Find where the given text appears and provide that cell's center as [X, Y] coordinate. 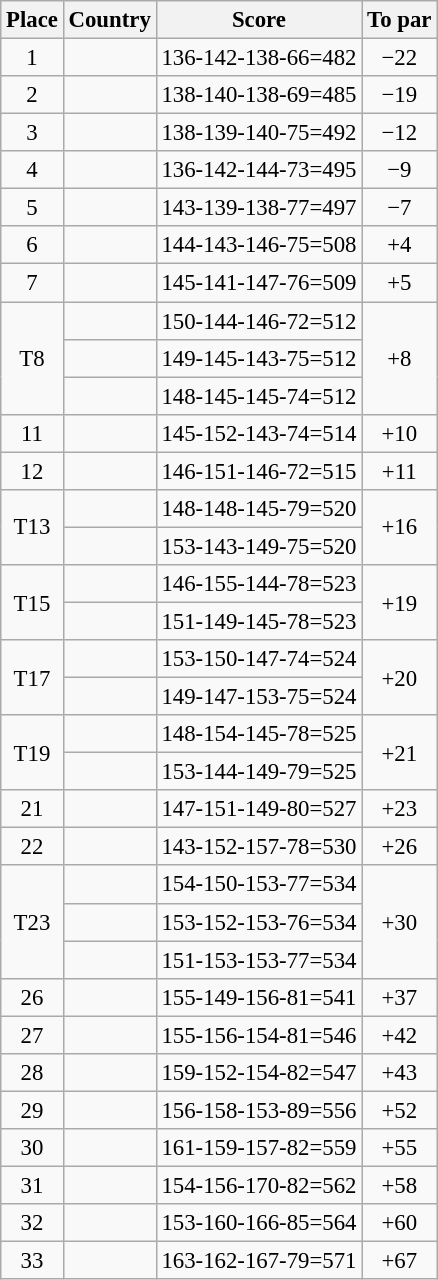
146-155-144-78=523 [259, 584]
143-139-138-77=497 [259, 208]
26 [32, 997]
12 [32, 471]
136-142-144-73=495 [259, 170]
147-151-149-80=527 [259, 809]
21 [32, 809]
Score [259, 20]
+8 [400, 358]
151-149-145-78=523 [259, 621]
150-144-146-72=512 [259, 321]
2 [32, 95]
+42 [400, 1035]
138-139-140-75=492 [259, 133]
+5 [400, 283]
+16 [400, 528]
22 [32, 847]
To par [400, 20]
T23 [32, 922]
29 [32, 1110]
−22 [400, 58]
161-159-157-82=559 [259, 1148]
5 [32, 208]
+67 [400, 1261]
4 [32, 170]
T17 [32, 678]
144-143-146-75=508 [259, 245]
153-152-153-76=534 [259, 922]
+23 [400, 809]
145-141-147-76=509 [259, 283]
148-145-145-74=512 [259, 396]
+11 [400, 471]
T13 [32, 528]
1 [32, 58]
11 [32, 433]
Country [110, 20]
+52 [400, 1110]
163-162-167-79=571 [259, 1261]
138-140-138-69=485 [259, 95]
−9 [400, 170]
136-142-138-66=482 [259, 58]
154-156-170-82=562 [259, 1185]
+43 [400, 1073]
33 [32, 1261]
148-148-145-79=520 [259, 509]
−19 [400, 95]
T15 [32, 602]
156-158-153-89=556 [259, 1110]
146-151-146-72=515 [259, 471]
27 [32, 1035]
159-152-154-82=547 [259, 1073]
−7 [400, 208]
+60 [400, 1223]
+21 [400, 752]
+26 [400, 847]
28 [32, 1073]
32 [32, 1223]
7 [32, 283]
Place [32, 20]
30 [32, 1148]
+37 [400, 997]
−12 [400, 133]
155-149-156-81=541 [259, 997]
+55 [400, 1148]
149-147-153-75=524 [259, 697]
154-150-153-77=534 [259, 885]
155-156-154-81=546 [259, 1035]
148-154-145-78=525 [259, 734]
+30 [400, 922]
151-153-153-77=534 [259, 960]
31 [32, 1185]
+20 [400, 678]
3 [32, 133]
153-160-166-85=564 [259, 1223]
149-145-143-75=512 [259, 358]
T19 [32, 752]
153-143-149-75=520 [259, 546]
153-144-149-79=525 [259, 772]
T8 [32, 358]
+4 [400, 245]
+19 [400, 602]
145-152-143-74=514 [259, 433]
6 [32, 245]
143-152-157-78=530 [259, 847]
+10 [400, 433]
153-150-147-74=524 [259, 659]
+58 [400, 1185]
